Pinpoint the cell where the given text exists, returning its [x, y] midpoint coordinate. 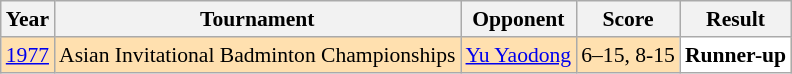
Opponent [518, 19]
Year [28, 19]
Tournament [257, 19]
6–15, 8-15 [628, 55]
Score [628, 19]
Result [736, 19]
Asian Invitational Badminton Championships [257, 55]
1977 [28, 55]
Runner-up [736, 55]
Yu Yaodong [518, 55]
